Detect which cell encompasses the target text, then output its (X, Y) center coordinate. 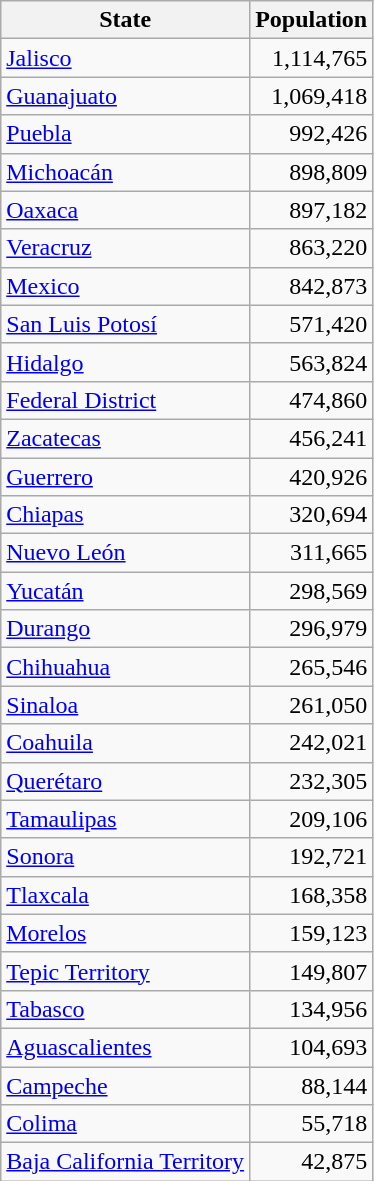
474,860 (312, 400)
192,721 (312, 857)
168,358 (312, 895)
Baja California Territory (126, 1162)
209,106 (312, 819)
456,241 (312, 438)
Veracruz (126, 248)
242,021 (312, 743)
Michoacán (126, 172)
1,114,765 (312, 58)
296,979 (312, 629)
863,220 (312, 248)
San Luis Potosí (126, 324)
Puebla (126, 134)
159,123 (312, 933)
Morelos (126, 933)
261,050 (312, 705)
Oaxaca (126, 210)
Yucatán (126, 591)
420,926 (312, 477)
Tamaulipas (126, 819)
Coahuila (126, 743)
Hidalgo (126, 362)
88,144 (312, 1085)
42,875 (312, 1162)
563,824 (312, 362)
232,305 (312, 781)
149,807 (312, 971)
Population (312, 20)
Tabasco (126, 1009)
134,956 (312, 1009)
992,426 (312, 134)
Campeche (126, 1085)
State (126, 20)
Guerrero (126, 477)
298,569 (312, 591)
Mexico (126, 286)
897,182 (312, 210)
Nuevo León (126, 553)
311,665 (312, 553)
320,694 (312, 515)
842,873 (312, 286)
Tlaxcala (126, 895)
1,069,418 (312, 96)
571,420 (312, 324)
898,809 (312, 172)
Durango (126, 629)
Tepic Territory (126, 971)
104,693 (312, 1047)
Zacatecas (126, 438)
Sinaloa (126, 705)
Chihuahua (126, 667)
265,546 (312, 667)
Querétaro (126, 781)
Jalisco (126, 58)
Colima (126, 1124)
Guanajuato (126, 96)
55,718 (312, 1124)
Federal District (126, 400)
Chiapas (126, 515)
Aguascalientes (126, 1047)
Sonora (126, 857)
